Determine the (X, Y) coordinate at the center of the cell enclosing the given text.  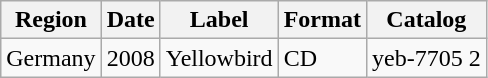
CD (322, 58)
Germany (51, 58)
Region (51, 20)
Catalog (427, 20)
Date (130, 20)
Format (322, 20)
2008 (130, 58)
yeb-7705 2 (427, 58)
Yellowbird (219, 58)
Label (219, 20)
